From the cell containing the given text, extract its center point as (X, Y) coordinate. 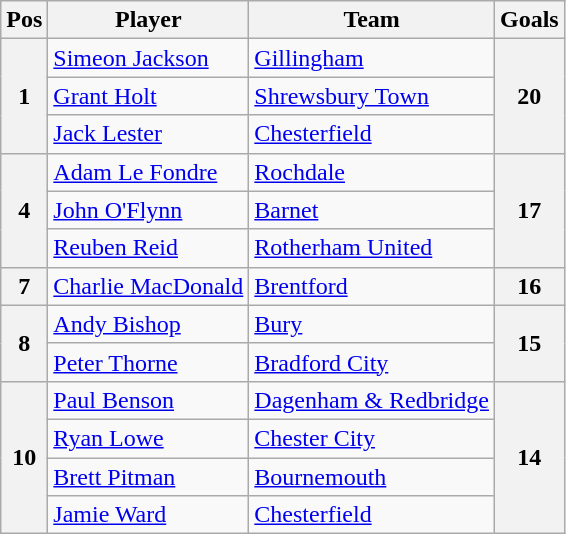
Barnet (372, 210)
Pos (24, 20)
Adam Le Fondre (148, 172)
Rotherham United (372, 248)
Jack Lester (148, 134)
20 (529, 96)
Reuben Reid (148, 248)
Ryan Lowe (148, 438)
Bury (372, 324)
Rochdale (372, 172)
Andy Bishop (148, 324)
Charlie MacDonald (148, 286)
Bournemouth (372, 477)
Jamie Ward (148, 515)
Brentford (372, 286)
14 (529, 457)
Peter Thorne (148, 362)
15 (529, 343)
John O'Flynn (148, 210)
8 (24, 343)
16 (529, 286)
Chester City (372, 438)
Dagenham & Redbridge (372, 400)
Simeon Jackson (148, 58)
10 (24, 457)
Brett Pitman (148, 477)
7 (24, 286)
Paul Benson (148, 400)
1 (24, 96)
Bradford City (372, 362)
17 (529, 210)
Gillingham (372, 58)
Grant Holt (148, 96)
4 (24, 210)
Team (372, 20)
Player (148, 20)
Goals (529, 20)
Shrewsbury Town (372, 96)
